Return the [X, Y] coordinate for the center point of the cell that contains the specified text.  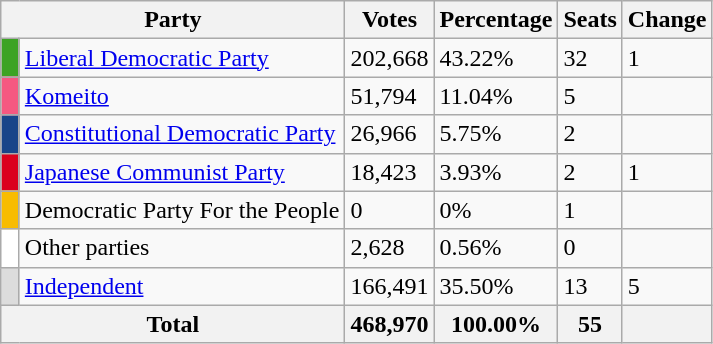
468,970 [390, 324]
Japanese Communist Party [182, 172]
Democratic Party For the People [182, 210]
Total [173, 324]
2,628 [390, 248]
Party [173, 20]
55 [590, 324]
Constitutional Democratic Party [182, 134]
0% [496, 210]
18,423 [390, 172]
Change [667, 20]
13 [590, 286]
5.75% [496, 134]
0.56% [496, 248]
32 [590, 58]
11.04% [496, 96]
51,794 [390, 96]
3.93% [496, 172]
Komeito [182, 96]
26,966 [390, 134]
Votes [390, 20]
Liberal Democratic Party [182, 58]
Seats [590, 20]
35.50% [496, 286]
Independent [182, 286]
100.00% [496, 324]
202,668 [390, 58]
Percentage [496, 20]
166,491 [390, 286]
Other parties [182, 248]
43.22% [496, 58]
